Capture the cell that displays the provided text and extract its (X, Y) central coordinate. 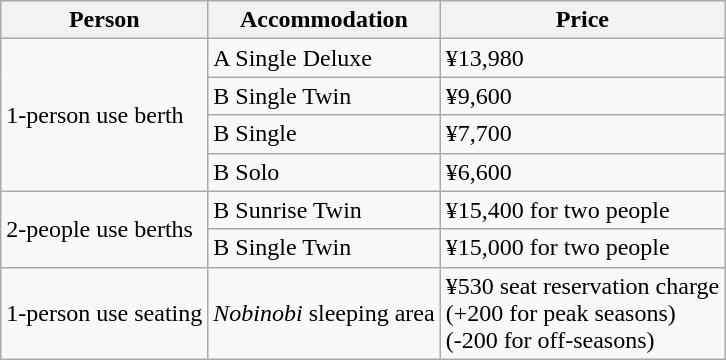
Nobinobi sleeping area (324, 313)
¥13,980 (582, 58)
B Sunrise Twin (324, 210)
Price (582, 20)
1-person use seating (104, 313)
B Solo (324, 172)
¥9,600 (582, 96)
¥15,400 for two people (582, 210)
1-person use berth (104, 115)
B Single (324, 134)
Accommodation (324, 20)
¥7,700 (582, 134)
Person (104, 20)
¥15,000 for two people (582, 248)
¥6,600 (582, 172)
2-people use berths (104, 229)
A Single Deluxe (324, 58)
¥530 seat reservation charge(+200 for peak seasons)(-200 for off-seasons) (582, 313)
